Provide the [X, Y] coordinate of the cell's center where the given text is located.  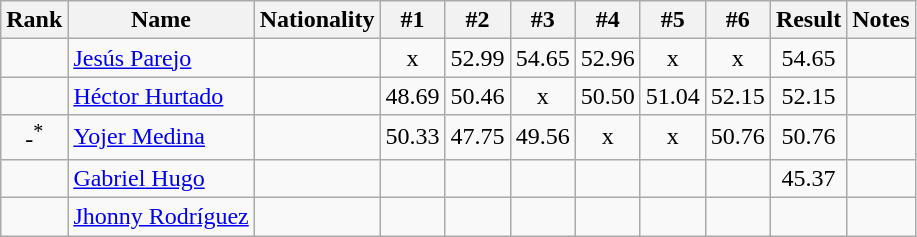
49.56 [542, 138]
48.69 [412, 96]
Name [161, 20]
#4 [608, 20]
Jesús Parejo [161, 58]
#3 [542, 20]
#6 [738, 20]
50.46 [478, 96]
45.37 [808, 178]
Jhonny Rodríguez [161, 217]
Rank [34, 20]
#1 [412, 20]
#2 [478, 20]
50.33 [412, 138]
-* [34, 138]
Gabriel Hugo [161, 178]
Nationality [317, 20]
Héctor Hurtado [161, 96]
52.96 [608, 58]
Notes [881, 20]
Result [808, 20]
50.50 [608, 96]
#5 [672, 20]
51.04 [672, 96]
47.75 [478, 138]
Yojer Medina [161, 138]
52.99 [478, 58]
